Output the (X, Y) coordinate of the center of the cell containing the given text.  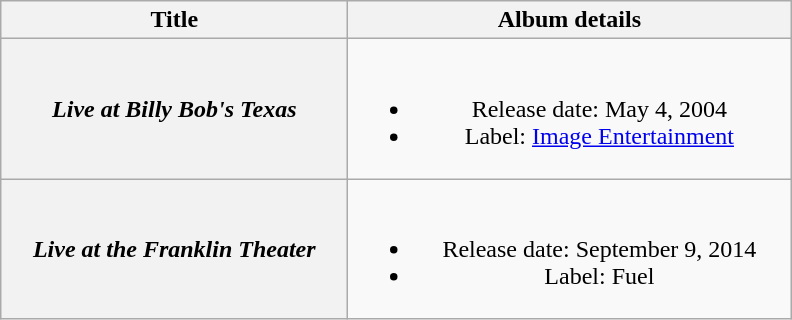
Title (174, 20)
Live at the Franklin Theater (174, 249)
Release date: September 9, 2014Label: Fuel (570, 249)
Live at Billy Bob's Texas (174, 109)
Album details (570, 20)
Release date: May 4, 2004Label: Image Entertainment (570, 109)
